Pinpoint the cell where the given text exists, returning its [x, y] midpoint coordinate. 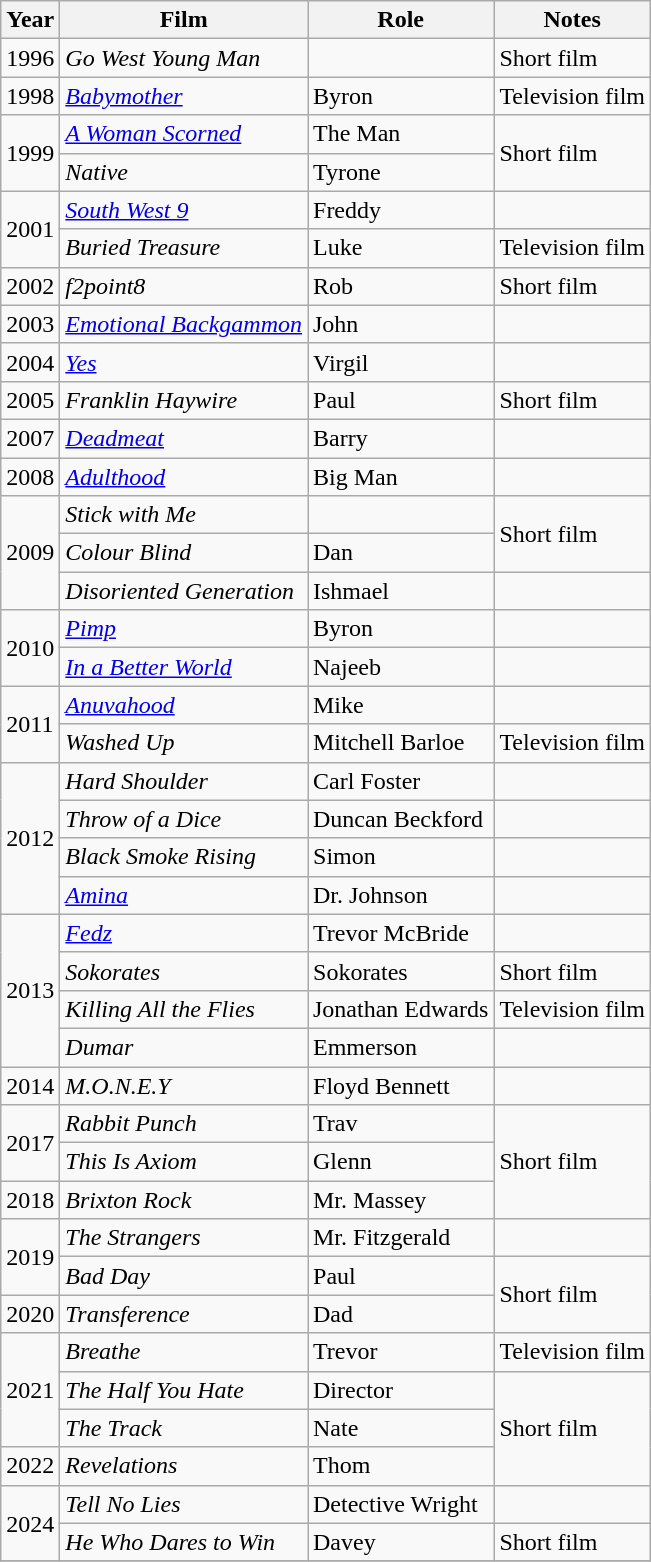
1996 [30, 58]
Floyd Bennett [401, 1085]
Jonathan Edwards [401, 1009]
Nate [401, 1428]
Thom [401, 1466]
2022 [30, 1466]
Freddy [401, 210]
Breathe [184, 1352]
Go West Young Man [184, 58]
Stick with Me [184, 515]
2009 [30, 553]
Yes [184, 362]
Emmerson [401, 1047]
Disoriented Generation [184, 591]
Rabbit Punch [184, 1124]
Mitchell Barloe [401, 743]
Tell No Lies [184, 1504]
Brixton Rock [184, 1200]
Black Smoke Rising [184, 857]
Amina [184, 895]
Bad Day [184, 1276]
Rob [401, 286]
Deadmeat [184, 438]
Mike [401, 705]
The Man [401, 134]
Killing All the Flies [184, 1009]
A Woman Scorned [184, 134]
2008 [30, 477]
Trevor [401, 1352]
Native [184, 172]
Director [401, 1390]
Dumar [184, 1047]
2011 [30, 724]
South West 9 [184, 210]
2010 [30, 648]
Dr. Johnson [401, 895]
2014 [30, 1085]
Franklin Haywire [184, 400]
Pimp [184, 629]
Anuvahood [184, 705]
Detective Wright [401, 1504]
Notes [572, 20]
Ishmael [401, 591]
Dad [401, 1314]
He Who Dares to Win [184, 1542]
The Track [184, 1428]
Virgil [401, 362]
1999 [30, 153]
Washed Up [184, 743]
2019 [30, 1257]
Babymother [184, 96]
Revelations [184, 1466]
Year [30, 20]
Barry [401, 438]
The Strangers [184, 1238]
The Half You Hate [184, 1390]
Dan [401, 553]
Colour Blind [184, 553]
Throw of a Dice [184, 819]
John [401, 324]
Fedz [184, 933]
2017 [30, 1143]
Mr. Massey [401, 1200]
1998 [30, 96]
Buried Treasure [184, 248]
Trevor McBride [401, 933]
Najeeb [401, 667]
Big Man [401, 477]
f2point8 [184, 286]
Glenn [401, 1162]
Simon [401, 857]
Mr. Fitzgerald [401, 1238]
Tyrone [401, 172]
Film [184, 20]
2020 [30, 1314]
2018 [30, 1200]
2003 [30, 324]
Emotional Backgammon [184, 324]
2005 [30, 400]
This Is Axiom [184, 1162]
In a Better World [184, 667]
2002 [30, 286]
2004 [30, 362]
Transference [184, 1314]
2013 [30, 990]
M.O.N.E.Y [184, 1085]
Hard Shoulder [184, 781]
2007 [30, 438]
2024 [30, 1523]
Duncan Beckford [401, 819]
Davey [401, 1542]
Luke [401, 248]
Trav [401, 1124]
2012 [30, 838]
Carl Foster [401, 781]
Role [401, 20]
2001 [30, 229]
2021 [30, 1390]
Adulthood [184, 477]
